Provide the (x, y) coordinate of the cell's center where the given text is located.  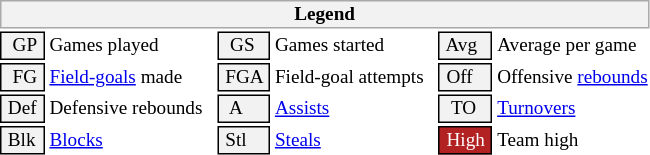
Blocks (131, 140)
Turnovers (573, 108)
Average per game (573, 46)
A (244, 108)
Steals (354, 140)
Team high (573, 140)
Field-goals made (131, 77)
Def (22, 108)
GS (244, 46)
Games played (131, 46)
Defensive rebounds (131, 108)
Field-goal attempts (354, 77)
High (466, 140)
Blk (22, 140)
Off (466, 77)
Offensive rebounds (573, 77)
FG (22, 77)
FGA (244, 77)
Stl (244, 140)
TO (466, 108)
GP (22, 46)
Legend (324, 14)
Assists (354, 108)
Avg (466, 46)
Games started (354, 46)
